For the text-containing cell, return its midpoint in [x, y] coordinate format. 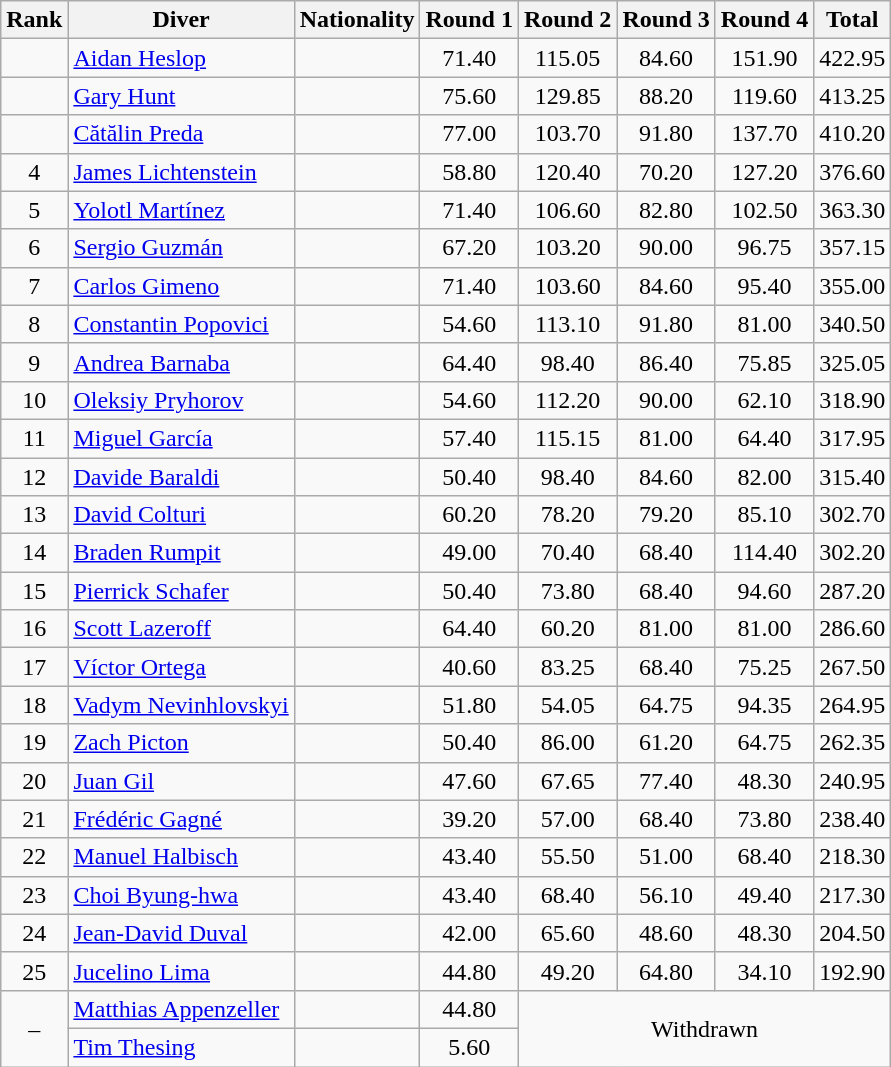
302.70 [852, 515]
67.65 [567, 781]
151.90 [764, 58]
137.70 [764, 134]
264.95 [852, 705]
325.05 [852, 362]
240.95 [852, 781]
21 [34, 819]
18 [34, 705]
54.05 [567, 705]
7 [34, 286]
102.50 [764, 210]
77.40 [666, 781]
Víctor Ortega [181, 667]
49.20 [567, 971]
19 [34, 743]
13 [34, 515]
64.80 [666, 971]
83.25 [567, 667]
Pierrick Schafer [181, 591]
75.60 [469, 96]
James Lichtenstein [181, 172]
94.35 [764, 705]
Total [852, 20]
119.60 [764, 96]
Oleksiy Pryhorov [181, 400]
287.20 [852, 591]
355.00 [852, 286]
217.30 [852, 895]
51.80 [469, 705]
422.95 [852, 58]
410.20 [852, 134]
51.00 [666, 857]
75.85 [764, 362]
78.20 [567, 515]
115.15 [567, 438]
4 [34, 172]
267.50 [852, 667]
94.60 [764, 591]
112.20 [567, 400]
62.10 [764, 400]
70.40 [567, 553]
9 [34, 362]
95.40 [764, 286]
Tim Thesing [181, 1047]
113.10 [567, 324]
12 [34, 477]
376.60 [852, 172]
5 [34, 210]
Nationality [357, 20]
11 [34, 438]
16 [34, 629]
85.10 [764, 515]
413.25 [852, 96]
67.20 [469, 248]
Round 4 [764, 20]
315.40 [852, 477]
Sergio Guzmán [181, 248]
40.60 [469, 667]
49.40 [764, 895]
Manuel Halbisch [181, 857]
Yolotl Martínez [181, 210]
Jucelino Lima [181, 971]
Round 2 [567, 20]
Carlos Gimeno [181, 286]
218.30 [852, 857]
5.60 [469, 1047]
17 [34, 667]
Jean-David Duval [181, 933]
75.25 [764, 667]
106.60 [567, 210]
Round 1 [469, 20]
Gary Hunt [181, 96]
14 [34, 553]
357.15 [852, 248]
Matthias Appenzeller [181, 1009]
Miguel García [181, 438]
318.90 [852, 400]
120.40 [567, 172]
24 [34, 933]
– [34, 1028]
Constantin Popovici [181, 324]
42.00 [469, 933]
49.00 [469, 553]
Aidan Heslop [181, 58]
22 [34, 857]
127.20 [764, 172]
340.50 [852, 324]
103.70 [567, 134]
286.60 [852, 629]
David Colturi [181, 515]
6 [34, 248]
39.20 [469, 819]
96.75 [764, 248]
Choi Byung-hwa [181, 895]
56.10 [666, 895]
8 [34, 324]
10 [34, 400]
77.00 [469, 134]
70.20 [666, 172]
57.40 [469, 438]
57.00 [567, 819]
114.40 [764, 553]
262.35 [852, 743]
86.00 [567, 743]
61.20 [666, 743]
129.85 [567, 96]
79.20 [666, 515]
302.20 [852, 553]
Diver [181, 20]
25 [34, 971]
88.20 [666, 96]
Withdrawn [704, 1028]
Cătălin Preda [181, 134]
Juan Gil [181, 781]
Rank [34, 20]
82.80 [666, 210]
103.20 [567, 248]
23 [34, 895]
58.80 [469, 172]
238.40 [852, 819]
204.50 [852, 933]
86.40 [666, 362]
Davide Baraldi [181, 477]
48.60 [666, 933]
82.00 [764, 477]
Andrea Barnaba [181, 362]
65.60 [567, 933]
Vadym Nevinhlovskyi [181, 705]
363.30 [852, 210]
115.05 [567, 58]
15 [34, 591]
55.50 [567, 857]
192.90 [852, 971]
Zach Picton [181, 743]
20 [34, 781]
Scott Lazeroff [181, 629]
47.60 [469, 781]
Frédéric Gagné [181, 819]
103.60 [567, 286]
34.10 [764, 971]
Braden Rumpit [181, 553]
317.95 [852, 438]
Round 3 [666, 20]
